Provide the [X, Y] coordinate of the cell's center where the given text is located.  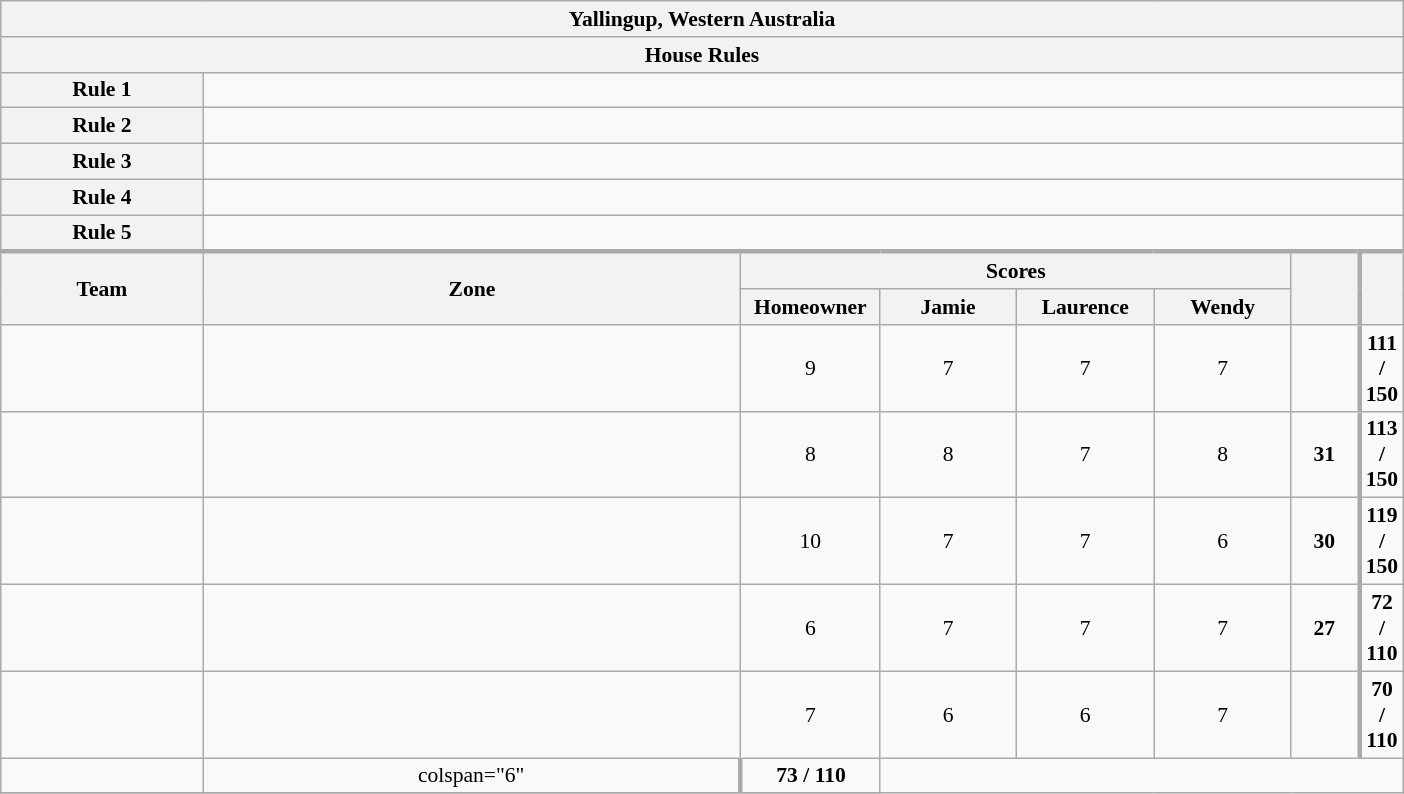
Yallingup, Western Australia [702, 19]
Jamie [948, 307]
111 / 150 [1381, 368]
colspan="6" [472, 776]
113 / 150 [1381, 454]
Team [102, 288]
Zone [472, 288]
9 [810, 368]
70 / 110 [1381, 714]
Rule 3 [102, 162]
Scores [1016, 270]
30 [1325, 542]
72 / 110 [1381, 628]
Rule 1 [102, 90]
Rule 2 [102, 126]
Laurence [1085, 307]
73 / 110 [810, 776]
House Rules [702, 55]
27 [1325, 628]
31 [1325, 454]
Homeowner [810, 307]
Rule 4 [102, 197]
10 [810, 542]
Rule 5 [102, 234]
Wendy [1222, 307]
119 / 150 [1381, 542]
